Search for the cell housing the specified text and yield its [X, Y] center coordinate. 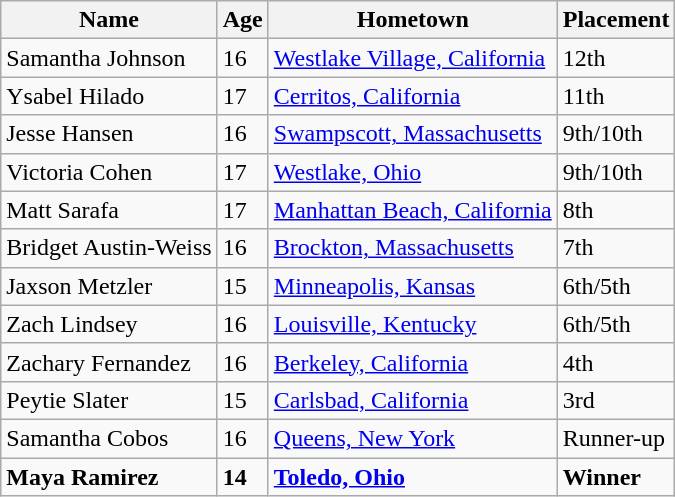
Runner-up [616, 438]
Zach Lindsey [109, 324]
Bridget Austin-Weiss [109, 248]
Hometown [412, 20]
Samantha Johnson [109, 58]
Swampscott, Massachusetts [412, 134]
Jaxson Metzler [109, 286]
Placement [616, 20]
Brockton, Massachusetts [412, 248]
Ysabel Hilado [109, 96]
Toledo, Ohio [412, 477]
Maya Ramirez [109, 477]
Louisville, Kentucky [412, 324]
Queens, New York [412, 438]
Jesse Hansen [109, 134]
Cerritos, California [412, 96]
11th [616, 96]
Westlake Village, California [412, 58]
Winner [616, 477]
14 [242, 477]
8th [616, 210]
Samantha Cobos [109, 438]
3rd [616, 400]
Manhattan Beach, California [412, 210]
Westlake, Ohio [412, 172]
Peytie Slater [109, 400]
Name [109, 20]
7th [616, 248]
Minneapolis, Kansas [412, 286]
Carlsbad, California [412, 400]
Victoria Cohen [109, 172]
Age [242, 20]
4th [616, 362]
12th [616, 58]
Berkeley, California [412, 362]
Matt Sarafa [109, 210]
Zachary Fernandez [109, 362]
